Locate the cell with the specified text and output its [x, y] center coordinate. 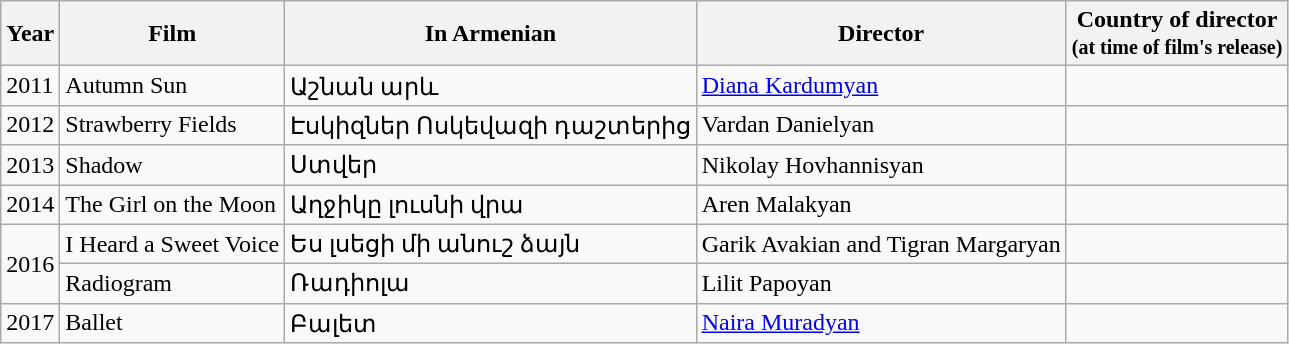
Garik Avakian and Tigran Margaryan [881, 244]
Ռադիոլա [491, 284]
Autumn Sun [172, 86]
2014 [30, 204]
Shadow [172, 165]
Country of director(at time of film's release) [1177, 34]
2017 [30, 323]
Lilit Papoyan [881, 284]
2013 [30, 165]
Director [881, 34]
Year [30, 34]
Աղջիկը լուսնի վրա [491, 204]
2011 [30, 86]
Ես լսեցի մի անուշ ձայն [491, 244]
I Heard a Sweet Voice [172, 244]
Aren Malakyan [881, 204]
Film [172, 34]
Ստվեր [491, 165]
Naira Muradyan [881, 323]
Nikolay Hovhannisyan [881, 165]
Աշնան արև [491, 86]
Բալետ [491, 323]
Էսկիզներ Ոսկեվազի դաշտերից [491, 125]
2016 [30, 264]
Diana Kardumyan [881, 86]
Ballet [172, 323]
In Armenian [491, 34]
Strawberry Fields [172, 125]
2012 [30, 125]
Radiogram [172, 284]
Vardan Danielyan [881, 125]
The Girl on the Moon [172, 204]
